For the text-containing cell, return its midpoint in [x, y] coordinate format. 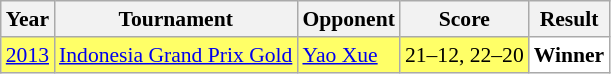
Result [570, 19]
Tournament [176, 19]
Winner [570, 55]
Indonesia Grand Prix Gold [176, 55]
2013 [28, 55]
Year [28, 19]
Score [464, 19]
21–12, 22–20 [464, 55]
Yao Xue [348, 55]
Opponent [348, 19]
